Provide the (x, y) coordinate of the cell's center where the given text is located.  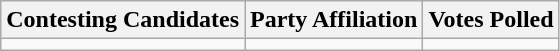
Contesting Candidates (123, 20)
Votes Polled (491, 20)
Party Affiliation (334, 20)
